Return (X, Y) of the center of cell containing provided text 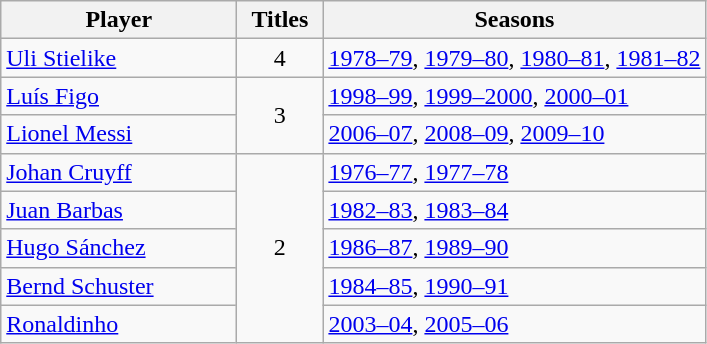
2 (280, 248)
1982–83, 1983–84 (514, 210)
Ronaldinho (119, 324)
2006–07, 2008–09, 2009–10 (514, 134)
Titles (280, 20)
1984–85, 1990–91 (514, 286)
4 (280, 58)
1986–87, 1989–90 (514, 248)
Bernd Schuster (119, 286)
Lionel Messi (119, 134)
1998–99, 1999–2000, 2000–01 (514, 96)
Player (119, 20)
3 (280, 115)
Hugo Sánchez (119, 248)
Uli Stielike (119, 58)
Seasons (514, 20)
Luís Figo (119, 96)
1976–77, 1977–78 (514, 172)
1978–79, 1979–80, 1980–81, 1981–82 (514, 58)
Johan Cruyff (119, 172)
Juan Barbas (119, 210)
2003–04, 2005–06 (514, 324)
